Extract the [X, Y] coordinate from the center of the cell holding the provided text.  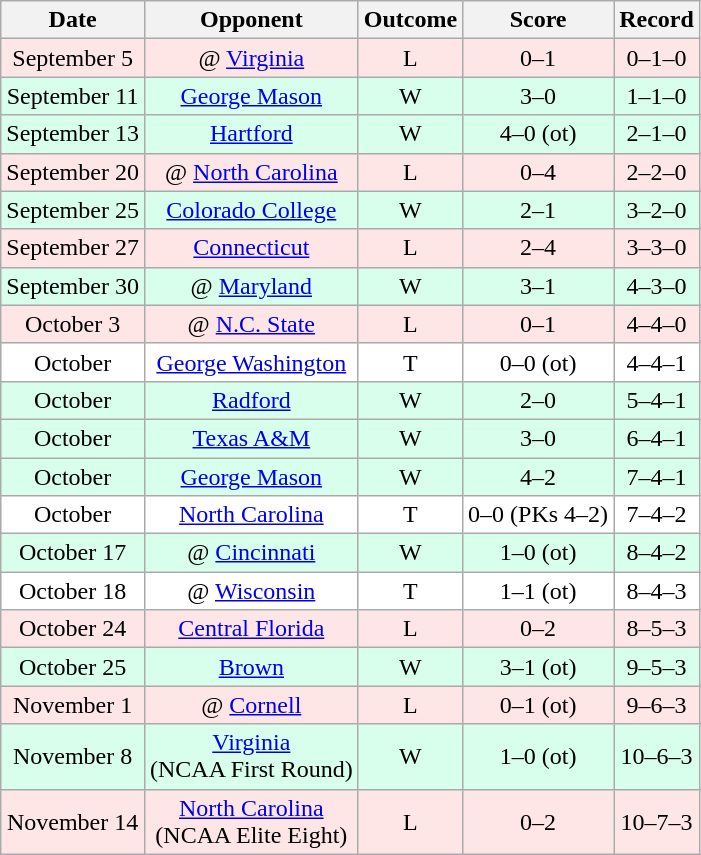
4–4–0 [657, 324]
October 24 [73, 629]
October 3 [73, 324]
8–5–3 [657, 629]
0–0 (PKs 4–2) [538, 515]
North Carolina (NCAA Elite Eight) [251, 822]
@ Maryland [251, 286]
7–4–2 [657, 515]
10–6–3 [657, 756]
November 14 [73, 822]
4–0 (ot) [538, 134]
8–4–3 [657, 591]
November 1 [73, 705]
6–4–1 [657, 438]
Record [657, 20]
Texas A&M [251, 438]
3–1 [538, 286]
Radford [251, 400]
September 20 [73, 172]
September 27 [73, 248]
2–1–0 [657, 134]
1–1–0 [657, 96]
4–4–1 [657, 362]
Central Florida [251, 629]
September 11 [73, 96]
10–7–3 [657, 822]
@ North Carolina [251, 172]
0–4 [538, 172]
1–1 (ot) [538, 591]
Connecticut [251, 248]
Score [538, 20]
0–0 (ot) [538, 362]
9–6–3 [657, 705]
@ Virginia [251, 58]
2–1 [538, 210]
3–1 (ot) [538, 667]
3–2–0 [657, 210]
Outcome [410, 20]
@ Wisconsin [251, 591]
Colorado College [251, 210]
@ Cincinnati [251, 553]
September 25 [73, 210]
Opponent [251, 20]
@ Cornell [251, 705]
November 8 [73, 756]
October 25 [73, 667]
0–1 (ot) [538, 705]
2–0 [538, 400]
7–4–1 [657, 477]
2–2–0 [657, 172]
8–4–2 [657, 553]
Hartford [251, 134]
George Washington [251, 362]
0–1–0 [657, 58]
9–5–3 [657, 667]
@ N.C. State [251, 324]
4–3–0 [657, 286]
Date [73, 20]
September 30 [73, 286]
September 5 [73, 58]
Virginia (NCAA First Round) [251, 756]
October 17 [73, 553]
September 13 [73, 134]
Brown [251, 667]
2–4 [538, 248]
October 18 [73, 591]
North Carolina [251, 515]
4–2 [538, 477]
5–4–1 [657, 400]
3–3–0 [657, 248]
